Determine the [X, Y] coordinate at the center of the cell enclosing the given text.  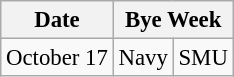
Navy [143, 58]
Date [57, 20]
Bye Week [173, 20]
October 17 [57, 58]
SMU [203, 58]
